Return the [X, Y] coordinate for the center point of the cell that contains the specified text.  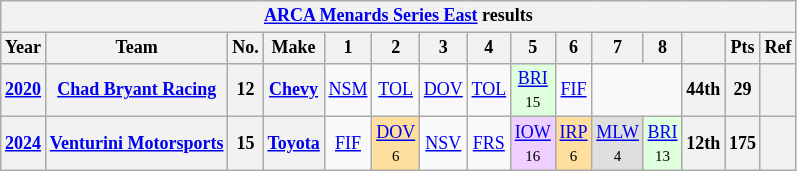
Toyota [294, 144]
DOV6 [396, 144]
IRP6 [574, 144]
ARCA Menards Series East results [398, 16]
MLW4 [618, 144]
15 [246, 144]
8 [662, 48]
No. [246, 48]
5 [534, 48]
Year [24, 48]
Team [136, 48]
29 [743, 90]
Pts [743, 48]
BRI13 [662, 144]
2 [396, 48]
Make [294, 48]
NSM [348, 90]
6 [574, 48]
1 [348, 48]
44th [704, 90]
2024 [24, 144]
Chevy [294, 90]
Venturini Motorsports [136, 144]
2020 [24, 90]
Chad Bryant Racing [136, 90]
3 [444, 48]
IOW16 [534, 144]
Ref [778, 48]
175 [743, 144]
4 [488, 48]
12th [704, 144]
12 [246, 90]
NSV [444, 144]
DOV [444, 90]
7 [618, 48]
BRI15 [534, 90]
FRS [488, 144]
